Return (X, Y) of the center of cell containing provided text 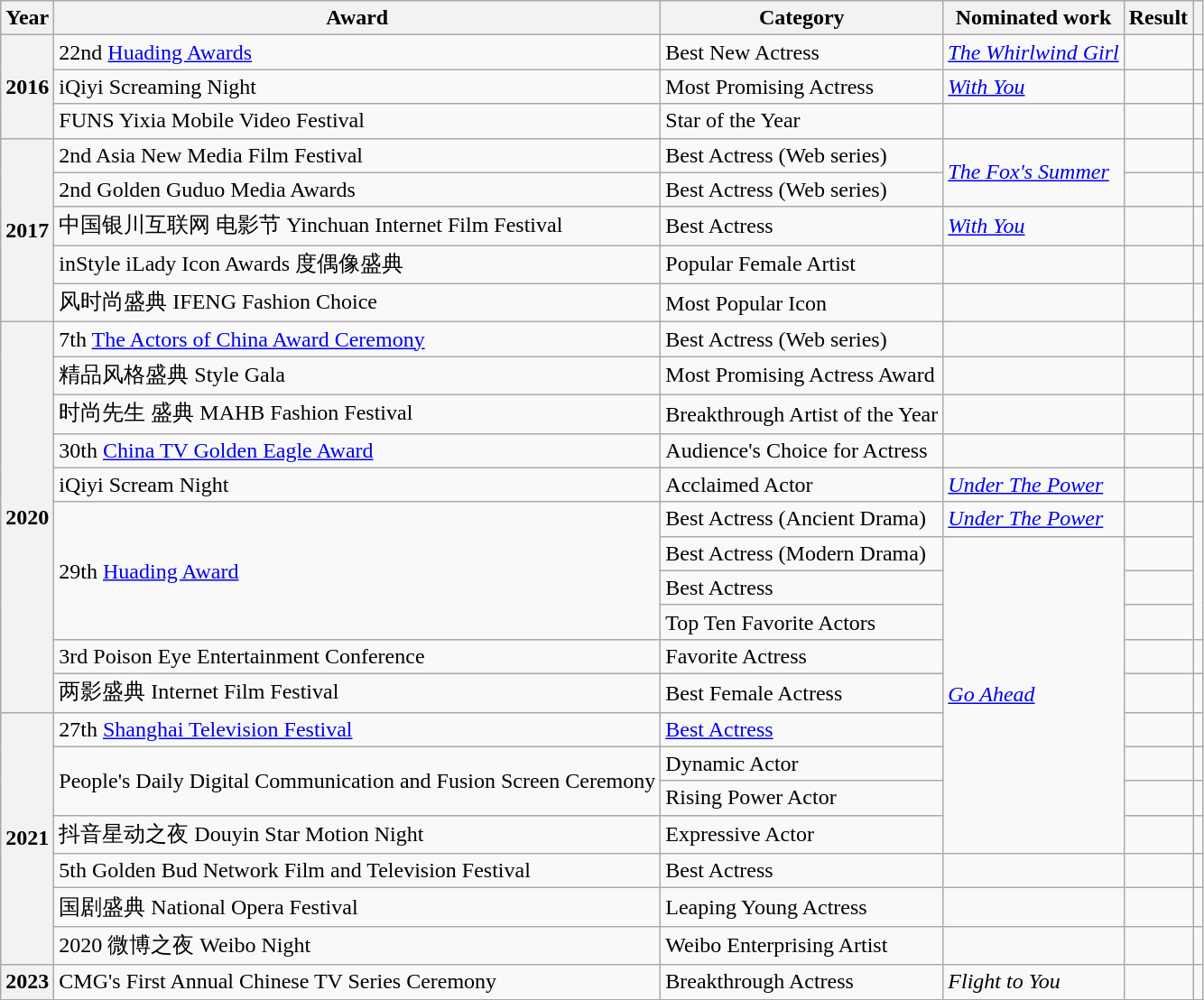
3rd Poison Eye Entertainment Conference (357, 656)
Audience's Choice for Actress (801, 450)
People's Daily Digital Communication and Fusion Screen Ceremony (357, 781)
FUNS Yixia Mobile Video Festival (357, 121)
Nominated work (1033, 18)
Most Popular Icon (801, 303)
精品风格盛典 Style Gala (357, 375)
iQiyi Screaming Night (357, 87)
国剧盛典 National Opera Festival (357, 908)
Breakthrough Artist of the Year (801, 413)
22nd Huading Awards (357, 52)
2nd Asia New Media Film Festival (357, 155)
Go Ahead (1033, 695)
2020 (27, 517)
27th Shanghai Television Festival (357, 729)
Year (27, 18)
抖音星动之夜 Douyin Star Motion Night (357, 834)
两影盛典 Internet Film Festival (357, 693)
Category (801, 18)
2020 微博之夜 Weibo Night (357, 946)
Result (1158, 18)
中国银川互联网 电影节 Yinchuan Internet Film Festival (357, 226)
The Fox's Summer (1033, 172)
Star of the Year (801, 121)
Expressive Actor (801, 834)
iQiyi Scream Night (357, 485)
29th Huading Award (357, 570)
2017 (27, 230)
Breakthrough Actress (801, 982)
Best Female Actress (801, 693)
Best Actress (Modern Drama) (801, 553)
Favorite Actress (801, 656)
Award (357, 18)
inStyle iLady Icon Awards 度偶像盛典 (357, 265)
Flight to You (1033, 982)
Dynamic Actor (801, 764)
Acclaimed Actor (801, 485)
时尚先生 盛典 MAHB Fashion Festival (357, 413)
Leaping Young Actress (801, 908)
7th The Actors of China Award Ceremony (357, 339)
30th China TV Golden Eagle Award (357, 450)
Rising Power Actor (801, 798)
Popular Female Artist (801, 265)
Weibo Enterprising Artist (801, 946)
Most Promising Actress (801, 87)
2016 (27, 87)
2023 (27, 982)
5th Golden Bud Network Film and Television Festival (357, 871)
Most Promising Actress Award (801, 375)
The Whirlwind Girl (1033, 52)
风时尚盛典 IFENG Fashion Choice (357, 303)
CMG's First Annual Chinese TV Series Ceremony (357, 982)
Top Ten Favorite Actors (801, 622)
Best Actress (Ancient Drama) (801, 519)
2021 (27, 838)
Best New Actress (801, 52)
2nd Golden Guduo Media Awards (357, 190)
